Scan for the cell matching the given text and deliver its (x, y) coordinate at center. 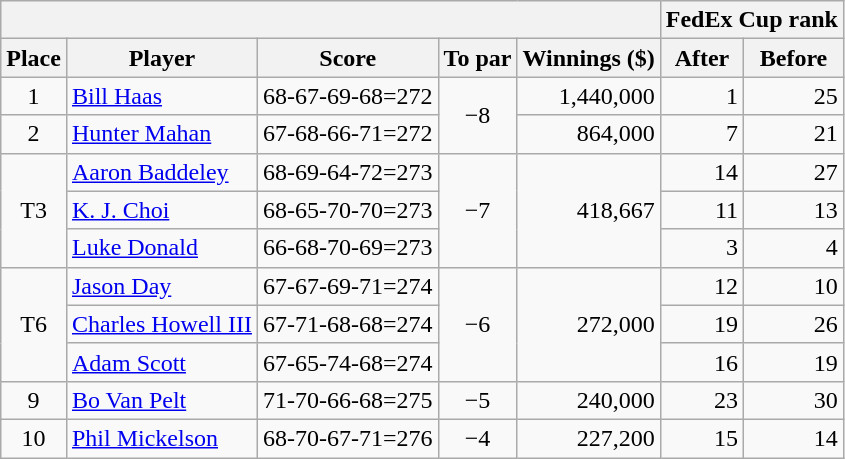
1,440,000 (588, 96)
272,000 (588, 324)
67-65-74-68=274 (348, 362)
FedEx Cup rank (752, 20)
66-68-70-69=273 (348, 248)
68-69-64-72=273 (348, 172)
Bill Haas (162, 96)
Phil Mickelson (162, 438)
Winnings ($) (588, 58)
Charles Howell III (162, 324)
418,667 (588, 210)
−7 (478, 210)
4 (794, 248)
7 (702, 134)
23 (702, 400)
67-71-68-68=274 (348, 324)
To par (478, 58)
2 (34, 134)
Jason Day (162, 286)
Bo Van Pelt (162, 400)
Player (162, 58)
21 (794, 134)
Aaron Baddeley (162, 172)
13 (794, 210)
67-68-66-71=272 (348, 134)
68-65-70-70=273 (348, 210)
227,200 (588, 438)
26 (794, 324)
30 (794, 400)
68-67-69-68=272 (348, 96)
15 (702, 438)
Adam Scott (162, 362)
27 (794, 172)
−5 (478, 400)
Before (794, 58)
K. J. Choi (162, 210)
3 (702, 248)
−8 (478, 115)
16 (702, 362)
Hunter Mahan (162, 134)
T6 (34, 324)
Luke Donald (162, 248)
12 (702, 286)
After (702, 58)
240,000 (588, 400)
T3 (34, 210)
67-67-69-71=274 (348, 286)
−6 (478, 324)
11 (702, 210)
25 (794, 96)
Place (34, 58)
71-70-66-68=275 (348, 400)
9 (34, 400)
−4 (478, 438)
864,000 (588, 134)
68-70-67-71=276 (348, 438)
Score (348, 58)
